Search for the cell housing the specified text and yield its [X, Y] center coordinate. 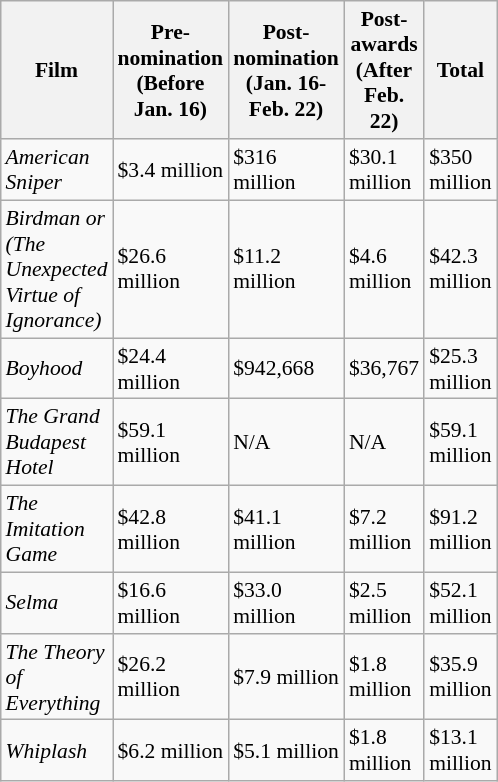
$5.1 million [286, 750]
$316 million [286, 170]
$35.9 million [460, 676]
$42.8 million [170, 528]
American Sniper [56, 170]
$52.1 million [460, 602]
The Imitation Game [56, 528]
$6.2 million [170, 750]
$26.6 million [170, 269]
$4.6 million [384, 269]
$13.1 million [460, 750]
$42.3 million [460, 269]
Birdman or (The Unexpected Virtue of Ignorance) [56, 269]
The Theory of Everything [56, 676]
$942,668 [286, 368]
$91.2 million [460, 528]
The Grand Budapest Hotel [56, 442]
$11.2 million [286, 269]
$16.6 million [170, 602]
Post-awards(After Feb. 22) [384, 70]
Selma [56, 602]
$7.9 million [286, 676]
$41.1 million [286, 528]
$3.4 million [170, 170]
$350 million [460, 170]
Whiplash [56, 750]
Film [56, 70]
$36,767 [384, 368]
Post-nomination(Jan. 16-Feb. 22) [286, 70]
Pre-nomination(Before Jan. 16) [170, 70]
$30.1 million [384, 170]
Boyhood [56, 368]
$24.4 million [170, 368]
$25.3 million [460, 368]
Total [460, 70]
$33.0 million [286, 602]
$26.2 million [170, 676]
$2.5 million [384, 602]
$7.2 million [384, 528]
